Return [x, y] of the center of cell containing provided text 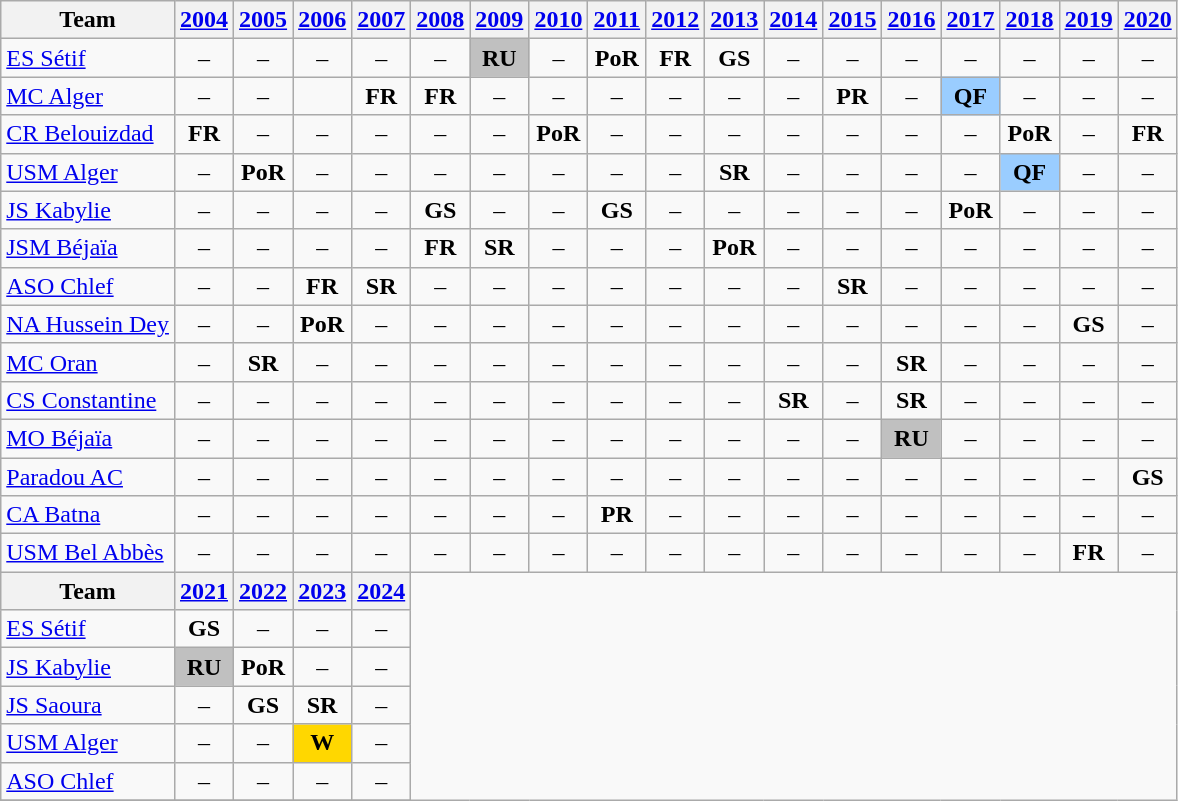
2012 [676, 20]
USM Bel Abbès [88, 553]
2023 [322, 591]
2017 [970, 20]
2021 [204, 591]
2022 [264, 591]
2018 [1030, 20]
MC Alger [88, 96]
2006 [322, 20]
CR Belouizdad [88, 134]
2019 [1088, 20]
CS Constantine [88, 400]
JS Saoura [88, 705]
2009 [500, 20]
2004 [204, 20]
Paradou AC [88, 477]
2011 [617, 20]
2008 [440, 20]
2015 [852, 20]
2005 [264, 20]
NA Hussein Dey [88, 324]
2024 [382, 591]
CA Batna [88, 515]
MC Oran [88, 362]
MO Béjaïa [88, 438]
JSM Béjaïa [88, 248]
2007 [382, 20]
2013 [734, 20]
W [322, 743]
2016 [912, 20]
2010 [558, 20]
2020 [1148, 20]
2014 [794, 20]
